Extract the (X, Y) coordinate from the center of the cell holding the provided text.  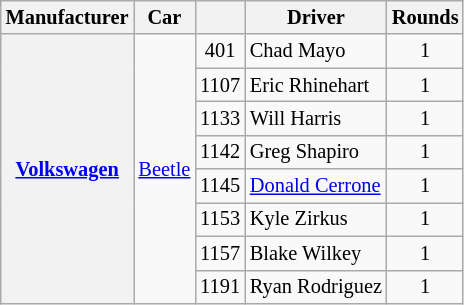
401 (220, 51)
Beetle (165, 168)
1133 (220, 118)
Chad Mayo (316, 51)
1191 (220, 287)
1145 (220, 186)
Car (165, 17)
1142 (220, 152)
Donald Cerrone (316, 186)
Greg Shapiro (316, 152)
Volkswagen (68, 168)
1157 (220, 253)
Manufacturer (68, 17)
Rounds (426, 17)
Eric Rhinehart (316, 85)
1107 (220, 85)
1153 (220, 219)
Driver (316, 17)
Kyle Zirkus (316, 219)
Will Harris (316, 118)
Ryan Rodriguez (316, 287)
Blake Wilkey (316, 253)
